Output the [X, Y] coordinate of the center of the cell containing the given text.  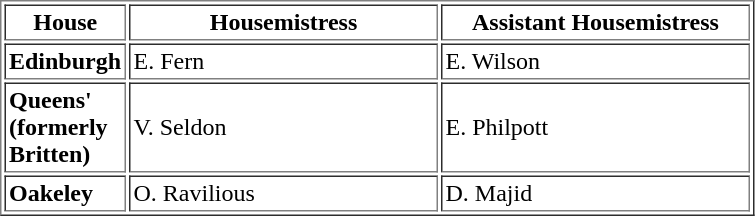
E. Fern [284, 62]
House [65, 22]
E. Wilson [596, 62]
Assistant Housemistress [596, 22]
V. Seldon [284, 127]
E. Philpott [596, 127]
Oakeley [65, 194]
O. Ravilious [284, 194]
Housemistress [284, 22]
D. Majid [596, 194]
Edinburgh [65, 62]
Queens' (formerly Britten) [65, 127]
